Extract the (x, y) coordinate from the center of the cell holding the provided text.  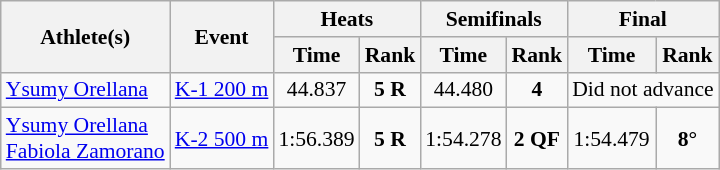
Ysumy OrellanaFabiola Zamorano (86, 138)
Athlete(s) (86, 36)
Ysumy Orellana (86, 90)
Semifinals (494, 19)
8° (688, 138)
2 QF (538, 138)
1:54.278 (463, 138)
44.480 (463, 90)
Final (643, 19)
K-2 500 m (222, 138)
1:56.389 (316, 138)
Heats (346, 19)
1:54.479 (612, 138)
Did not advance (643, 90)
Event (222, 36)
K-1 200 m (222, 90)
4 (538, 90)
44.837 (316, 90)
